Capture the cell that displays the provided text and extract its [x, y] central coordinate. 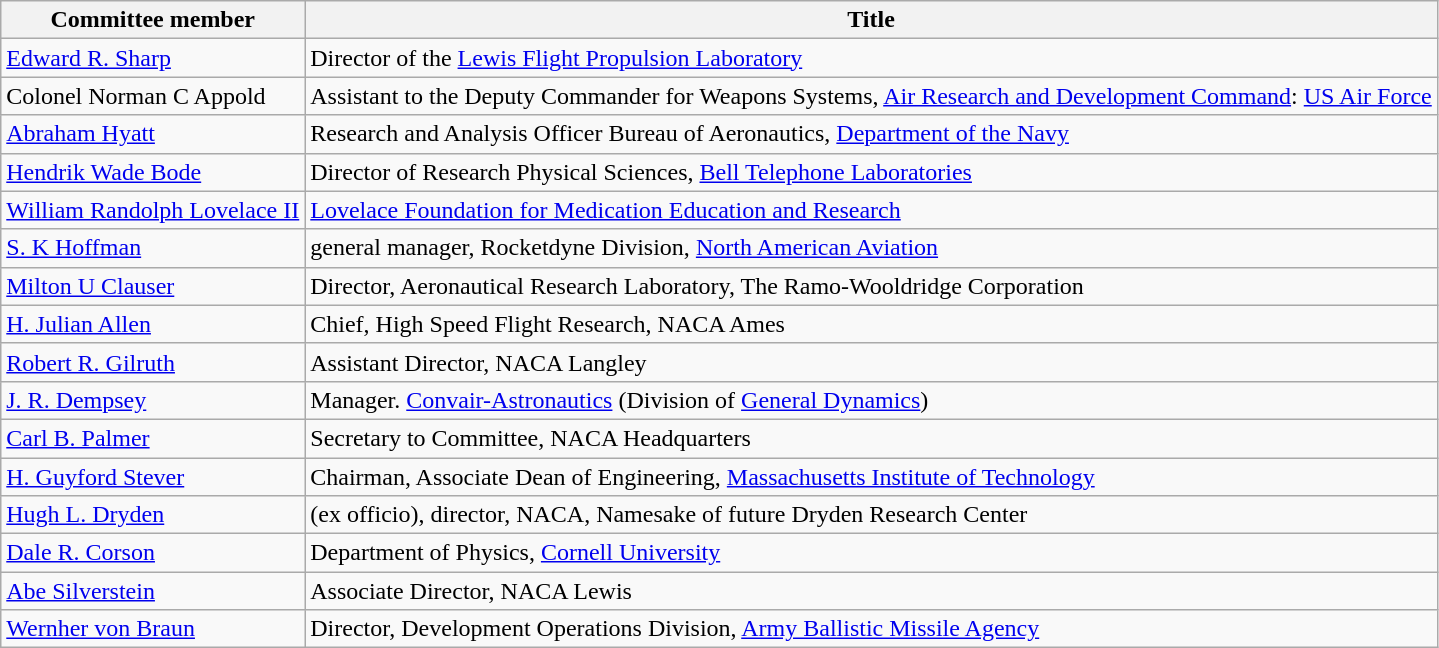
Hendrik Wade Bode [153, 172]
Director of the Lewis Flight Propulsion Laboratory [872, 58]
Hugh L. Dryden [153, 515]
Carl B. Palmer [153, 438]
Wernher von Braun [153, 629]
Abraham Hyatt [153, 134]
Chief, High Speed Flight Research, NACA Ames [872, 324]
Milton U Clauser [153, 286]
Committee member [153, 20]
Robert R. Gilruth [153, 362]
Manager. Convair-Astronautics (Division of General Dynamics) [872, 400]
Title [872, 20]
Director, Development Operations Division, Army Ballistic Missile Agency [872, 629]
Secretary to Committee, NACA Headquarters [872, 438]
H. Guyford Stever [153, 477]
H. Julian Allen [153, 324]
William Randolph Lovelace II [153, 210]
Director, Aeronautical Research Laboratory, The Ramo-Wooldridge Corporation [872, 286]
Assistant Director, NACA Langley [872, 362]
Associate Director, NACA Lewis [872, 591]
S. K Hoffman [153, 248]
Research and Analysis Officer Bureau of Aeronautics, Department of the Navy [872, 134]
Assistant to the Deputy Commander for Weapons Systems, Air Research and Development Command: US Air Force [872, 96]
Abe Silverstein [153, 591]
Chairman, Associate Dean of Engineering, Massachusetts Institute of Technology [872, 477]
Colonel Norman C Appold [153, 96]
Lovelace Foundation for Medication Education and Research [872, 210]
(ex officio), director, NACA, Namesake of future Dryden Research Center [872, 515]
Dale R. Corson [153, 553]
Department of Physics, Cornell University [872, 553]
J. R. Dempsey [153, 400]
general manager, Rocketdyne Division, North American Aviation [872, 248]
Edward R. Sharp [153, 58]
Director of Research Physical Sciences, Bell Telephone Laboratories [872, 172]
